Search for the cell housing the specified text and yield its [X, Y] center coordinate. 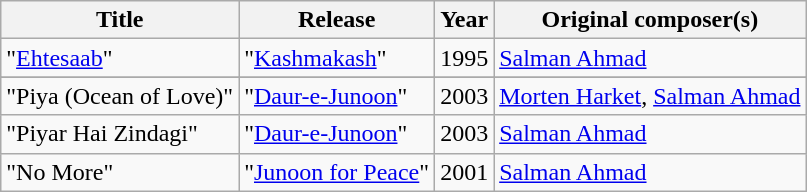
"Junoon for Peace" [337, 172]
"Piyar Hai Zindagi" [120, 134]
1995 [464, 58]
Year [464, 20]
"Kashmakash" [337, 58]
"Ehtesaab" [120, 58]
"Piya (Ocean of Love)" [120, 96]
Morten Harket, Salman Ahmad [650, 96]
Title [120, 20]
Release [337, 20]
"No More" [120, 172]
Original composer(s) [650, 20]
2001 [464, 172]
